Determine the (x, y) coordinate at the center of the cell enclosing the given text.  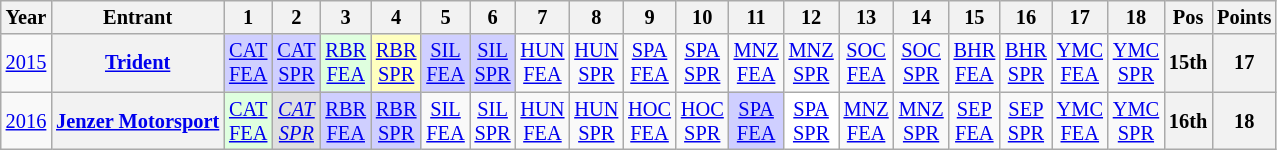
SOCSPR (922, 63)
3 (345, 17)
16th (1188, 121)
SEPFEA (975, 121)
Year (26, 17)
16 (1026, 17)
4 (396, 17)
7 (543, 17)
BHRSPR (1026, 63)
15th (1188, 63)
Pos (1188, 17)
Jenzer Motorsport (138, 121)
2015 (26, 63)
9 (650, 17)
Points (1244, 17)
BHRFEA (975, 63)
SEPSPR (1026, 121)
12 (812, 17)
2 (296, 17)
HOCFEA (650, 121)
8 (596, 17)
10 (702, 17)
13 (866, 17)
2016 (26, 121)
14 (922, 17)
5 (445, 17)
Trident (138, 63)
SOCFEA (866, 63)
11 (756, 17)
15 (975, 17)
Entrant (138, 17)
6 (493, 17)
HOCSPR (702, 121)
1 (248, 17)
